For the text-containing cell, return its midpoint in [x, y] coordinate format. 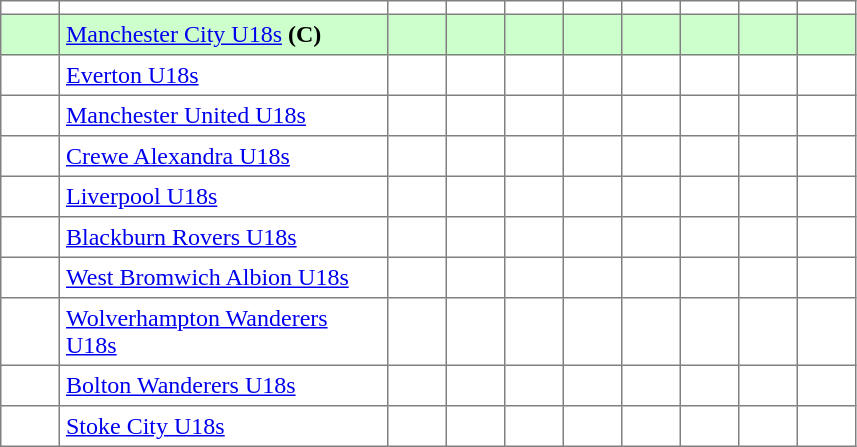
Blackburn Rovers U18s [223, 237]
Everton U18s [223, 75]
Manchester United U18s [223, 115]
Manchester City U18s (C) [223, 34]
Liverpool U18s [223, 196]
Wolverhampton Wanderers U18s [223, 332]
Bolton Wanderers U18s [223, 385]
West Bromwich Albion U18s [223, 277]
Crewe Alexandra U18s [223, 156]
Stoke City U18s [223, 426]
